For the text-containing cell, return its midpoint in (x, y) coordinate format. 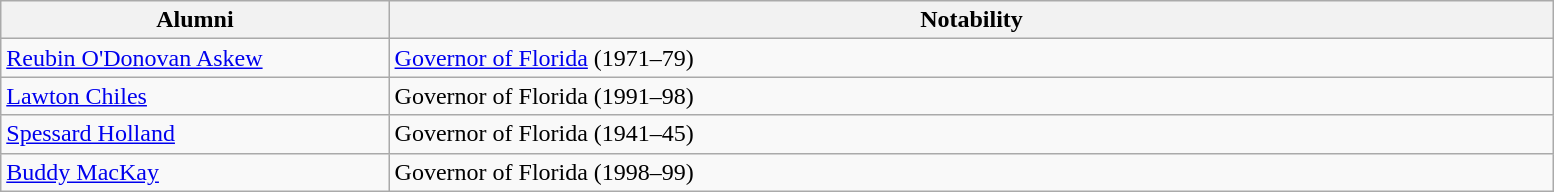
Governor of Florida (1998–99) (972, 172)
Buddy MacKay (195, 172)
Alumni (195, 20)
Governor of Florida (1971–79) (972, 58)
Notability (972, 20)
Reubin O'Donovan Askew (195, 58)
Governor of Florida (1941–45) (972, 134)
Governor of Florida (1991–98) (972, 96)
Spessard Holland (195, 134)
Lawton Chiles (195, 96)
